Locate the cell with the specified text and output its [X, Y] center coordinate. 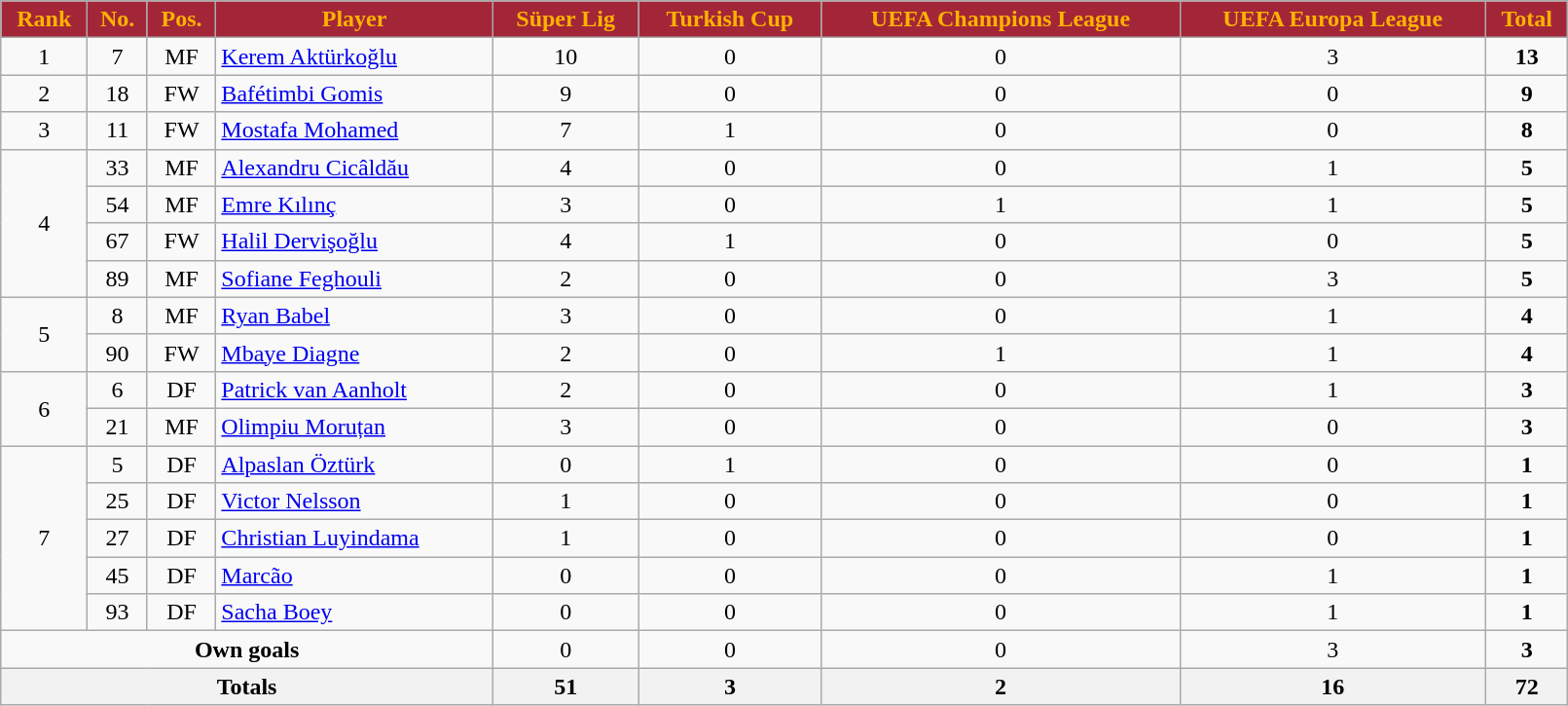
51 [565, 687]
Bafétimbi Gomis [354, 93]
45 [118, 576]
Patrick van Aanholt [354, 390]
Player [354, 19]
27 [118, 539]
Totals [247, 687]
13 [1526, 56]
Rank [45, 19]
90 [118, 353]
Sacha Boey [354, 613]
54 [118, 204]
11 [118, 130]
10 [565, 56]
Alpaslan Öztürk [354, 464]
Total [1526, 19]
18 [118, 93]
Own goals [247, 650]
Christian Luyindama [354, 539]
21 [118, 427]
Emre Kılınç [354, 204]
Süper Lig [565, 19]
89 [118, 279]
Pos. [181, 19]
16 [1332, 687]
No. [118, 19]
Ryan Babel [354, 316]
Halil Dervişoğlu [354, 242]
Marcão [354, 576]
UEFA Europa League [1332, 19]
UEFA Champions League [1001, 19]
25 [118, 502]
33 [118, 167]
93 [118, 613]
Olimpiu Moruțan [354, 427]
Mbaye Diagne [354, 353]
Kerem Aktürkoğlu [354, 56]
Victor Nelsson [354, 502]
Sofiane Feghouli [354, 279]
Turkish Cup [730, 19]
67 [118, 242]
72 [1526, 687]
Mostafa Mohamed [354, 130]
Alexandru Cicâldău [354, 167]
